Search for the cell housing the specified text and yield its [X, Y] center coordinate. 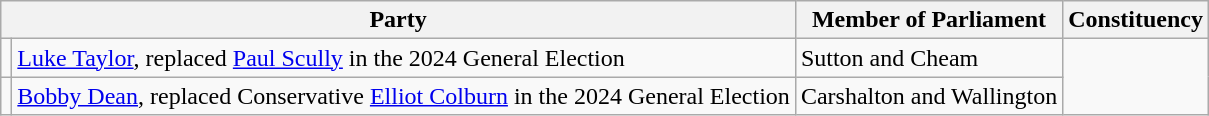
Party [398, 20]
Sutton and Cheam [928, 58]
Constituency [1136, 20]
Carshalton and Wallington [928, 96]
Luke Taylor, replaced Paul Scully in the 2024 General Election [404, 58]
Bobby Dean, replaced Conservative Elliot Colburn in the 2024 General Election [404, 96]
Member of Parliament [928, 20]
